Detect which cell encompasses the target text, then output its (X, Y) center coordinate. 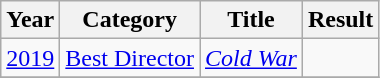
Title (252, 20)
Category (130, 20)
Best Director (130, 58)
2019 (30, 58)
Year (30, 20)
Result (340, 20)
Cold War (252, 58)
